Identify which cell holds the provided text, then report its (X, Y) central coordinate. 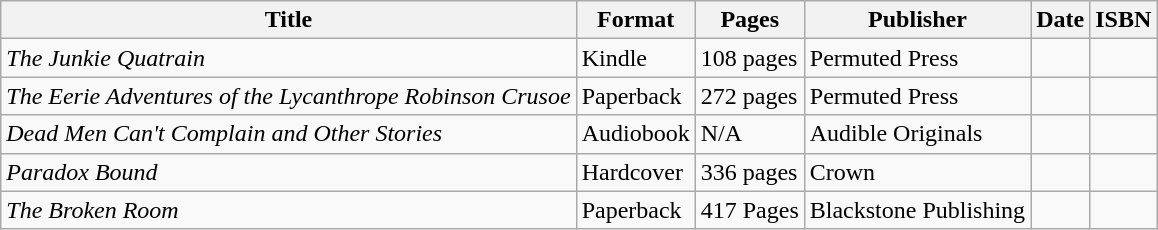
272 pages (750, 96)
The Broken Room (288, 210)
Audiobook (636, 134)
Title (288, 20)
Pages (750, 20)
Publisher (917, 20)
The Junkie Quatrain (288, 58)
Crown (917, 172)
Hardcover (636, 172)
Audible Originals (917, 134)
Format (636, 20)
Blackstone Publishing (917, 210)
Kindle (636, 58)
417 Pages (750, 210)
Paradox Bound (288, 172)
108 pages (750, 58)
The Eerie Adventures of the Lycanthrope Robinson Crusoe (288, 96)
336 pages (750, 172)
Dead Men Can't Complain and Other Stories (288, 134)
Date (1060, 20)
ISBN (1124, 20)
N/A (750, 134)
